Determine the [X, Y] coordinate at the center of the cell enclosing the given text.  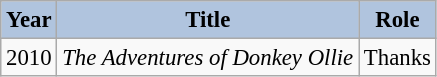
2010 [29, 58]
Year [29, 20]
The Adventures of Donkey Ollie [208, 58]
Thanks [398, 58]
Role [398, 20]
Title [208, 20]
